Capture the cell that displays the provided text and extract its (X, Y) central coordinate. 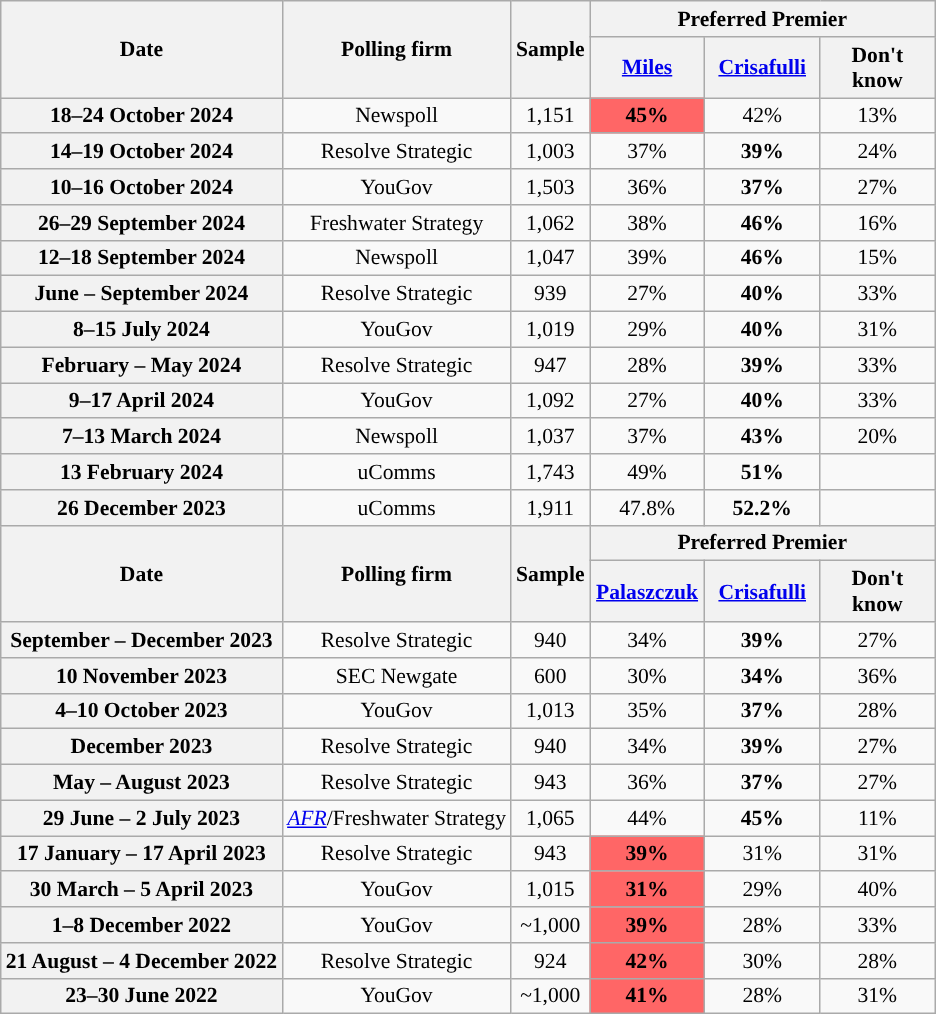
600 (550, 676)
May – August 2023 (142, 783)
924 (550, 961)
20% (878, 437)
13 February 2024 (142, 472)
24% (878, 152)
43% (762, 437)
38% (648, 223)
947 (550, 365)
18–24 October 2024 (142, 116)
1,037 (550, 437)
30 March – 5 April 2023 (142, 890)
7–13 March 2024 (142, 437)
1,062 (550, 223)
September – December 2023 (142, 640)
51% (762, 472)
17 January – 17 April 2023 (142, 854)
1,503 (550, 187)
15% (878, 258)
44% (648, 818)
SEC Newgate (396, 676)
21 August – 4 December 2022 (142, 961)
23–30 June 2022 (142, 996)
26–29 September 2024 (142, 223)
1,151 (550, 116)
29 June – 2 July 2023 (142, 818)
35% (648, 711)
12–18 September 2024 (142, 258)
939 (550, 294)
26 December 2023 (142, 508)
9–17 April 2024 (142, 401)
52.2% (762, 508)
1,911 (550, 508)
14–19 October 2024 (142, 152)
10 November 2023 (142, 676)
Palaszczuk (648, 592)
13% (878, 116)
41% (648, 996)
1,019 (550, 330)
1,015 (550, 890)
1–8 December 2022 (142, 925)
AFR/Freshwater Strategy (396, 818)
1,047 (550, 258)
4–10 October 2023 (142, 711)
1,092 (550, 401)
1,013 (550, 711)
11% (878, 818)
Freshwater Strategy (396, 223)
December 2023 (142, 747)
1,743 (550, 472)
June – September 2024 (142, 294)
49% (648, 472)
16% (878, 223)
10–16 October 2024 (142, 187)
47.8% (648, 508)
1,003 (550, 152)
1,065 (550, 818)
February – May 2024 (142, 365)
8–15 July 2024 (142, 330)
Miles (648, 68)
